Provide the [X, Y] coordinate of the cell's center where the given text is located.  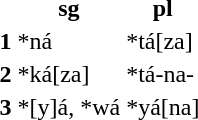
*ná [69, 41]
*ká[za] [69, 74]
